Output the (x, y) coordinate of the center of the cell containing the given text.  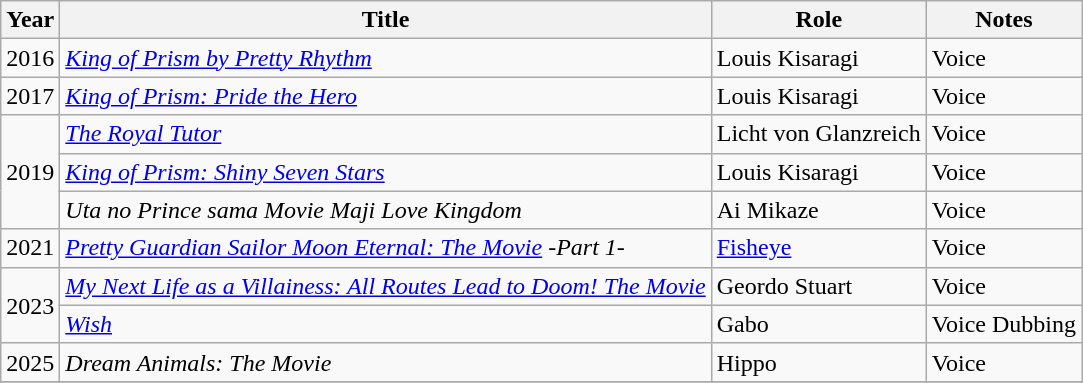
Wish (386, 324)
Geordo Stuart (818, 286)
Notes (1004, 20)
The Royal Tutor (386, 134)
2017 (30, 96)
King of Prism by Pretty Rhythm (386, 58)
Uta no Prince sama Movie Maji Love Kingdom (386, 210)
Gabo (818, 324)
2025 (30, 362)
My Next Life as a Villainess: All Routes Lead to Doom! The Movie (386, 286)
2021 (30, 248)
Dream Animals: The Movie (386, 362)
Role (818, 20)
2019 (30, 172)
King of Prism: Pride the Hero (386, 96)
Hippo (818, 362)
2023 (30, 305)
2016 (30, 58)
Ai Mikaze (818, 210)
Fisheye (818, 248)
King of Prism: Shiny Seven Stars (386, 172)
Title (386, 20)
Year (30, 20)
Pretty Guardian Sailor Moon Eternal: The Movie -Part 1- (386, 248)
Voice Dubbing (1004, 324)
Licht von Glanzreich (818, 134)
